Return (X, Y) of the center of cell containing provided text 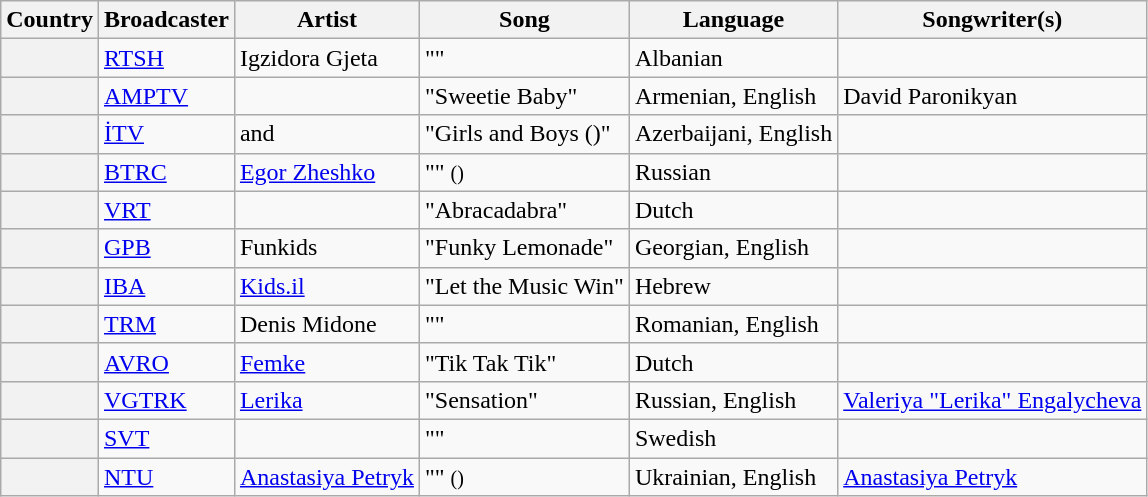
Valeriya "Lerika" Engalycheva (992, 400)
Georgian, English (733, 248)
Azerbaijani, English (733, 134)
Hebrew (733, 286)
"Let the Music Win" (524, 286)
and (326, 134)
RTSH (166, 58)
Songwriter(s) (992, 20)
VGTRK (166, 400)
NTU (166, 477)
Igzidora Gjeta (326, 58)
Song (524, 20)
GPB (166, 248)
Egor Zheshko (326, 172)
VRT (166, 210)
Funkids (326, 248)
Swedish (733, 438)
SVT (166, 438)
TRM (166, 324)
Kids.il (326, 286)
"Sensation" (524, 400)
Country (50, 20)
David Paronikyan (992, 96)
Russian, English (733, 400)
AVRO (166, 362)
Lerika (326, 400)
Russian (733, 172)
Ukrainian, English (733, 477)
"Sweetie Baby" (524, 96)
"Girls and Boys ()" (524, 134)
Language (733, 20)
Artist (326, 20)
"Funky Lemonade" (524, 248)
Albanian (733, 58)
Denis Midone (326, 324)
Femke (326, 362)
IBA (166, 286)
İTV (166, 134)
AMPTV (166, 96)
Romanian, English (733, 324)
BTRC (166, 172)
Broadcaster (166, 20)
Armenian, English (733, 96)
"Abracadabra" (524, 210)
"Tik Tak Tik" (524, 362)
